Extract the [X, Y] coordinate from the center of the cell holding the provided text.  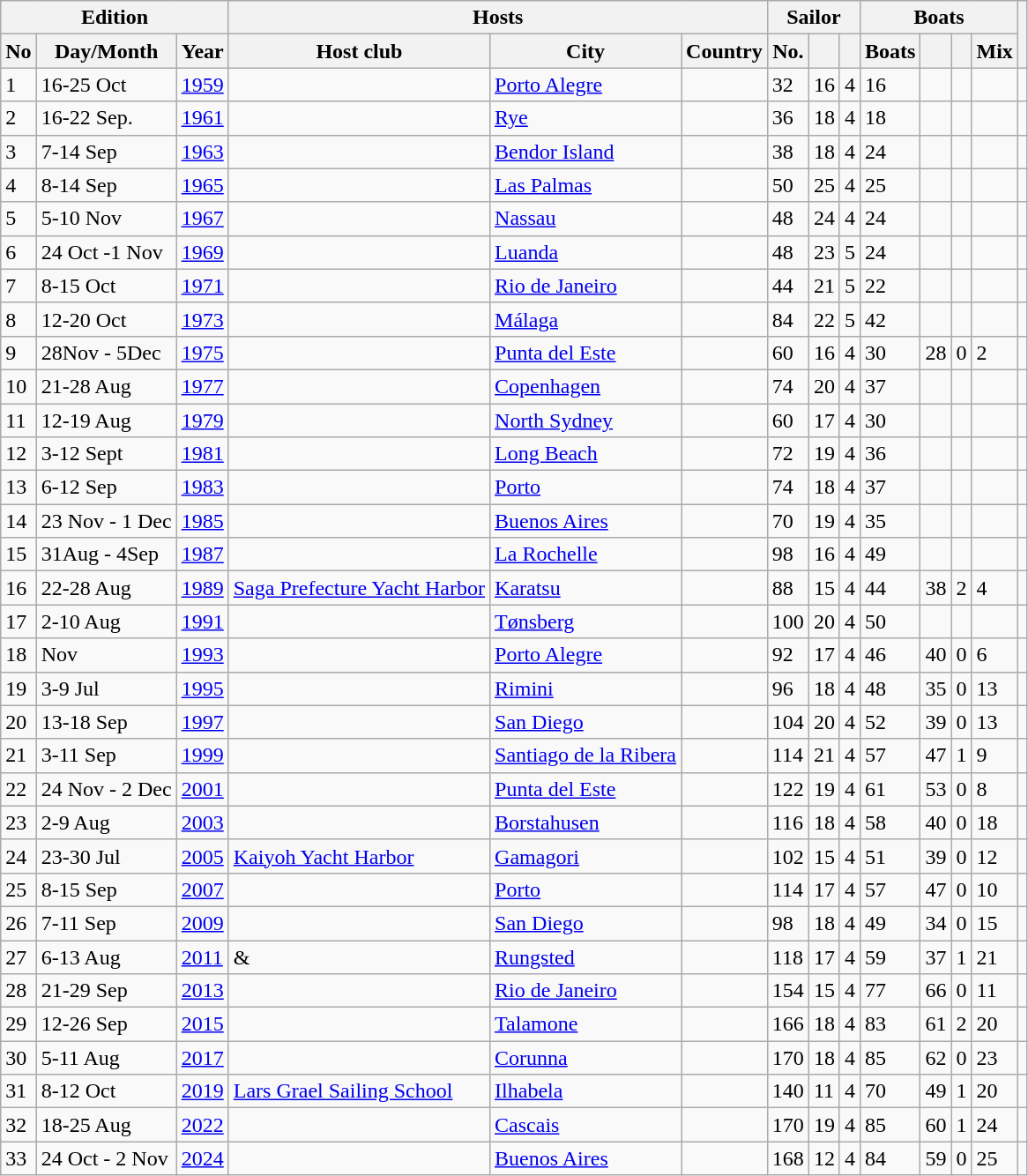
Tønsberg [585, 621]
7-14 Sep [106, 152]
1969 [203, 252]
No [19, 51]
2009 [203, 923]
1989 [203, 588]
Cascais [585, 1125]
Country [725, 51]
2-10 Aug [106, 621]
14 [19, 521]
16-22 Sep. [106, 118]
2007 [203, 889]
2019 [203, 1091]
104 [788, 722]
Year [203, 51]
2015 [203, 1024]
Karatsu [585, 588]
12-26 Sep [106, 1024]
8-14 Sep [106, 185]
5-10 Nov [106, 219]
Rungsted [585, 956]
100 [788, 621]
96 [788, 688]
2013 [203, 991]
53 [936, 789]
Kaiyoh Yacht Harbor [359, 856]
Mix [994, 51]
Bendor Island [585, 152]
Day/Month [106, 51]
1987 [203, 555]
1991 [203, 621]
34 [936, 923]
Las Palmas [585, 185]
City [585, 51]
26 [19, 923]
Nov [106, 655]
116 [788, 822]
88 [788, 588]
3 [19, 152]
6-12 Sep [106, 488]
6-13 Aug [106, 956]
2001 [203, 789]
North Sydney [585, 421]
66 [936, 991]
13-18 Sep [106, 722]
46 [890, 655]
62 [936, 1058]
8-15 Sep [106, 889]
2017 [203, 1058]
Long Beach [585, 454]
Lars Grael Sailing School [359, 1091]
Málaga [585, 319]
31Aug - 4Sep [106, 555]
1965 [203, 185]
Edition [115, 18]
No. [788, 51]
8-12 Oct [106, 1091]
1985 [203, 521]
12-20 Oct [106, 319]
51 [890, 856]
42 [890, 319]
2011 [203, 956]
2024 [203, 1158]
Saga Prefecture Yacht Harbor [359, 588]
1983 [203, 488]
1963 [203, 152]
Santiago de la Ribera [585, 755]
52 [890, 722]
140 [788, 1091]
1971 [203, 286]
23 Nov - 1 Dec [106, 521]
7-11 Sep [106, 923]
Sailor [813, 18]
1999 [203, 755]
16-25 Oct [106, 85]
168 [788, 1158]
Gamagori [585, 856]
31 [19, 1091]
1981 [203, 454]
24 Oct - 2 Nov [106, 1158]
28Nov - 5Dec [106, 353]
1995 [203, 688]
Hosts [497, 18]
12-19 Aug [106, 421]
2-9 Aug [106, 822]
3-12 Sept [106, 454]
23-30 Jul [106, 856]
3-11 Sep [106, 755]
Ilhabela [585, 1091]
29 [19, 1024]
1975 [203, 353]
22-28 Aug [106, 588]
18-25 Aug [106, 1125]
3-9 Jul [106, 688]
Nassau [585, 219]
27 [19, 956]
154 [788, 991]
2005 [203, 856]
72 [788, 454]
Host club [359, 51]
1997 [203, 722]
1967 [203, 219]
Corunna [585, 1058]
Talamone [585, 1024]
8-15 Oct [106, 286]
2022 [203, 1125]
La Rochelle [585, 555]
92 [788, 655]
Luanda [585, 252]
1977 [203, 386]
77 [890, 991]
33 [19, 1158]
1959 [203, 85]
1973 [203, 319]
5-11 Aug [106, 1058]
118 [788, 956]
24 Oct -1 Nov [106, 252]
21-29 Sep [106, 991]
58 [890, 822]
Copenhagen [585, 386]
2003 [203, 822]
7 [19, 286]
83 [890, 1024]
21-28 Aug [106, 386]
Rye [585, 118]
1961 [203, 118]
166 [788, 1024]
102 [788, 856]
122 [788, 789]
1993 [203, 655]
24 Nov - 2 Dec [106, 789]
Borstahusen [585, 822]
1979 [203, 421]
& [359, 956]
Rimini [585, 688]
